Find where the given text appears and provide that cell's center as (x, y) coordinate. 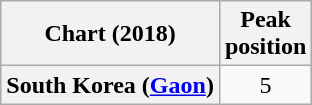
Chart (2018) (110, 34)
5 (265, 85)
South Korea (Gaon) (110, 85)
Peakposition (265, 34)
